Capture the cell that displays the provided text and extract its [X, Y] central coordinate. 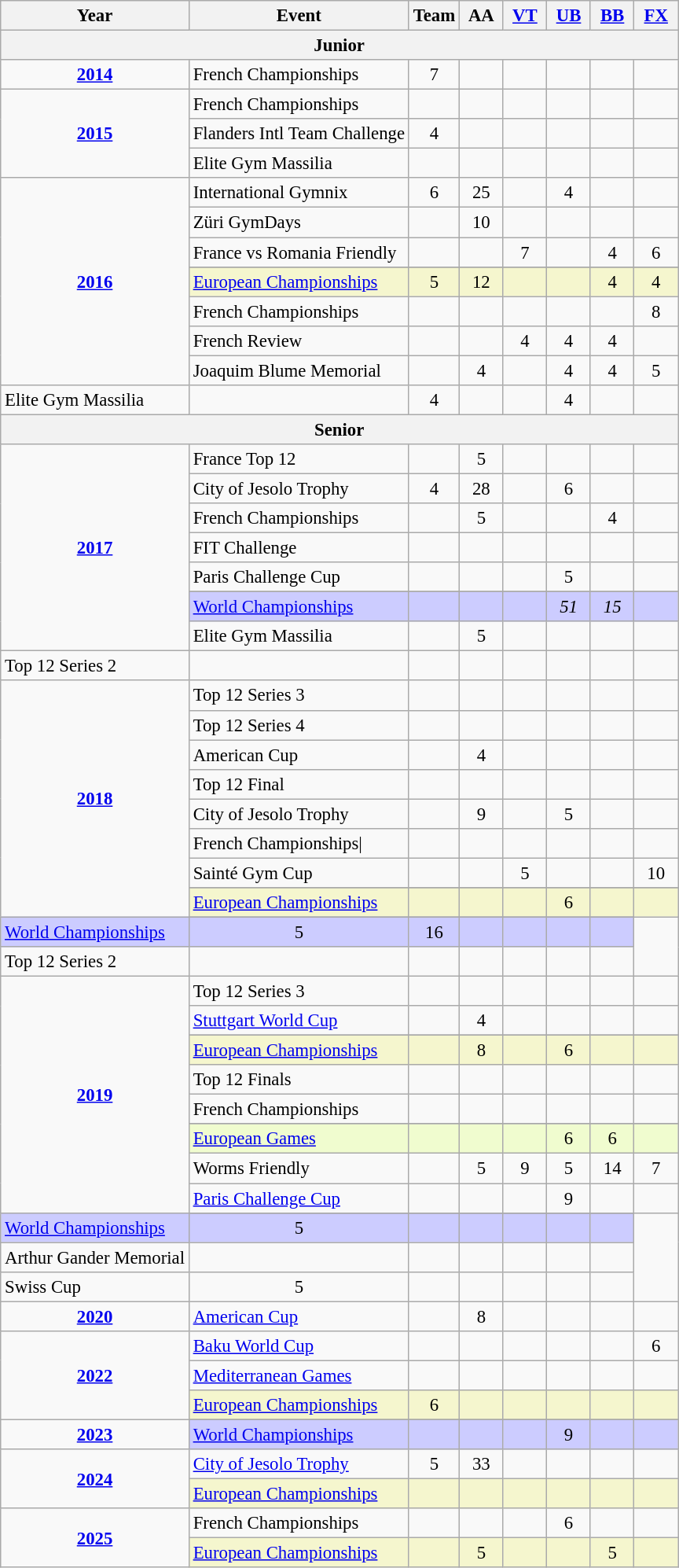
2018 [95, 799]
Mediterranean Games [299, 1375]
Züri GymDays [299, 223]
2019 [95, 1095]
Stuttgart World Cup [299, 1021]
15 [612, 607]
2024 [95, 1478]
Event [299, 16]
France vs Romania Friendly [299, 252]
33 [482, 1464]
International Gymnix [299, 193]
Swiss Cup [95, 1286]
Baku World Cup [299, 1346]
2023 [95, 1434]
FX [656, 16]
2016 [95, 282]
51 [569, 607]
25 [482, 193]
Joaquim Blume Memorial [299, 370]
Top 12 Series 4 [299, 725]
VT [525, 16]
Senior [339, 429]
2015 [95, 134]
France Top 12 [299, 459]
Top 12 Final [299, 784]
Team [434, 16]
Flanders Intl Team Challenge [299, 134]
Sainté Gym Cup [299, 873]
2014 [95, 75]
28 [482, 488]
European Games [299, 1139]
French Review [299, 340]
2025 [95, 1538]
AA [482, 16]
UB [569, 16]
14 [612, 1169]
Worms Friendly [299, 1169]
French Championships| [299, 844]
Arthur Gander Memorial [95, 1257]
12 [482, 282]
Top 12 Finals [299, 1080]
2020 [95, 1316]
2022 [95, 1376]
Year [95, 16]
FIT Challenge [299, 548]
BB [612, 16]
16 [434, 932]
2017 [95, 547]
Junior [339, 46]
